Pinpoint the cell where the given text exists, returning its (x, y) midpoint coordinate. 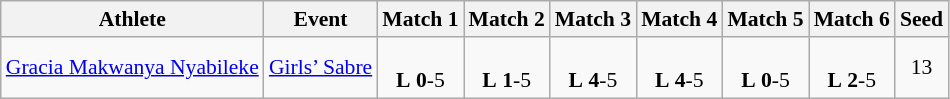
Match 2 (507, 19)
Gracia Makwanya Nyabileke (132, 68)
Match 5 (765, 19)
Athlete (132, 19)
Seed (922, 19)
Match 3 (593, 19)
Match 6 (852, 19)
L 2-5 (852, 68)
L 1-5 (507, 68)
Girls’ Sabre (320, 68)
Event (320, 19)
Match 4 (679, 19)
13 (922, 68)
Match 1 (420, 19)
